Return the [X, Y] coordinate for the center point of the cell that contains the specified text.  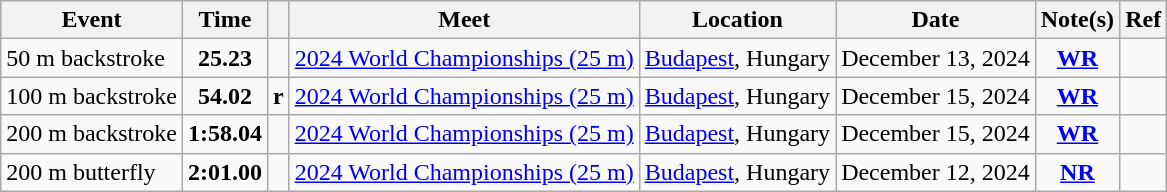
Meet [464, 20]
December 12, 2024 [936, 172]
2:01.00 [224, 172]
December 13, 2024 [936, 58]
Ref [1144, 20]
1:58.04 [224, 134]
200 m butterfly [92, 172]
200 m backstroke [92, 134]
Date [936, 20]
Location [737, 20]
NR [1077, 172]
r [278, 96]
25.23 [224, 58]
Note(s) [1077, 20]
50 m backstroke [92, 58]
100 m backstroke [92, 96]
54.02 [224, 96]
Event [92, 20]
Time [224, 20]
